Extract the [X, Y] coordinate from the center of the cell holding the provided text.  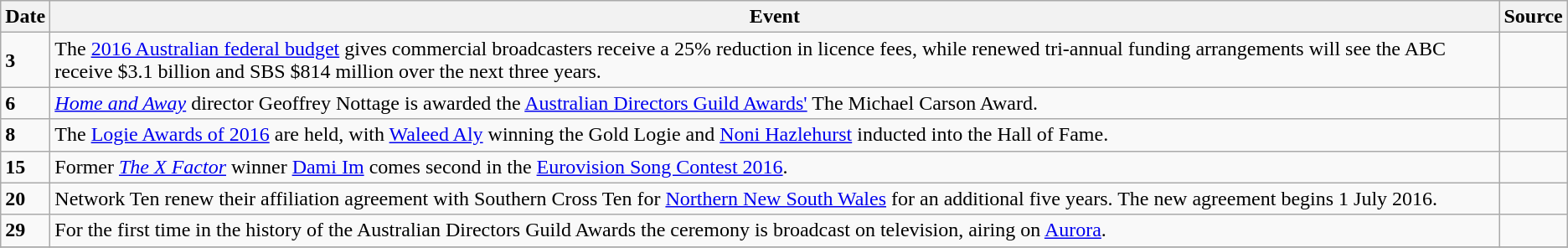
15 [25, 167]
Event [775, 17]
29 [25, 230]
20 [25, 199]
Home and Away director Geoffrey Nottage is awarded the Australian Directors Guild Awards' The Michael Carson Award. [775, 103]
The Logie Awards of 2016 are held, with Waleed Aly winning the Gold Logie and Noni Hazlehurst inducted into the Hall of Fame. [775, 135]
Former The X Factor winner Dami Im comes second in the Eurovision Song Contest 2016. [775, 167]
8 [25, 135]
Source [1533, 17]
6 [25, 103]
For the first time in the history of the Australian Directors Guild Awards the ceremony is broadcast on television, airing on Aurora. [775, 230]
Date [25, 17]
3 [25, 60]
